Pinpoint the cell where the given text exists, returning its [x, y] midpoint coordinate. 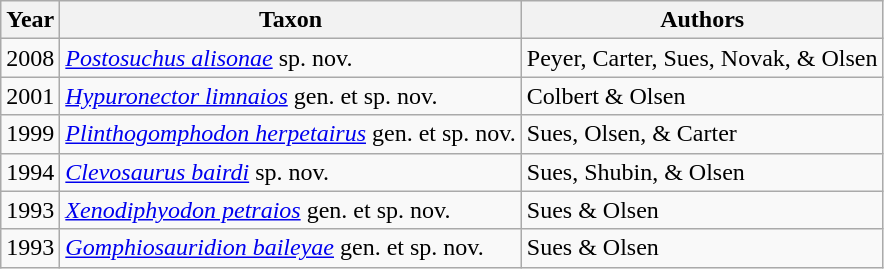
Xenodiphyodon petraios gen. et sp. nov. [290, 210]
Clevosaurus bairdi sp. nov. [290, 172]
Plinthogomphodon herpetairus gen. et sp. nov. [290, 134]
Hypuronector limnaios gen. et sp. nov. [290, 96]
Taxon [290, 20]
Gomphiosauridion baileyae gen. et sp. nov. [290, 248]
Year [30, 20]
Sues, Olsen, & Carter [702, 134]
1999 [30, 134]
2008 [30, 58]
Authors [702, 20]
Postosuchus alisonae sp. nov. [290, 58]
Sues, Shubin, & Olsen [702, 172]
Peyer, Carter, Sues, Novak, & Olsen [702, 58]
Colbert & Olsen [702, 96]
1994 [30, 172]
2001 [30, 96]
